From the cell containing the given text, extract its center point as (x, y) coordinate. 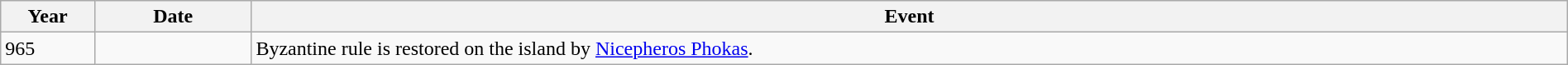
Date (172, 17)
965 (48, 48)
Event (910, 17)
Year (48, 17)
Byzantine rule is restored on the island by Nicepheros Phokas. (910, 48)
